Provide the (X, Y) coordinate of the cell's center where the given text is located.  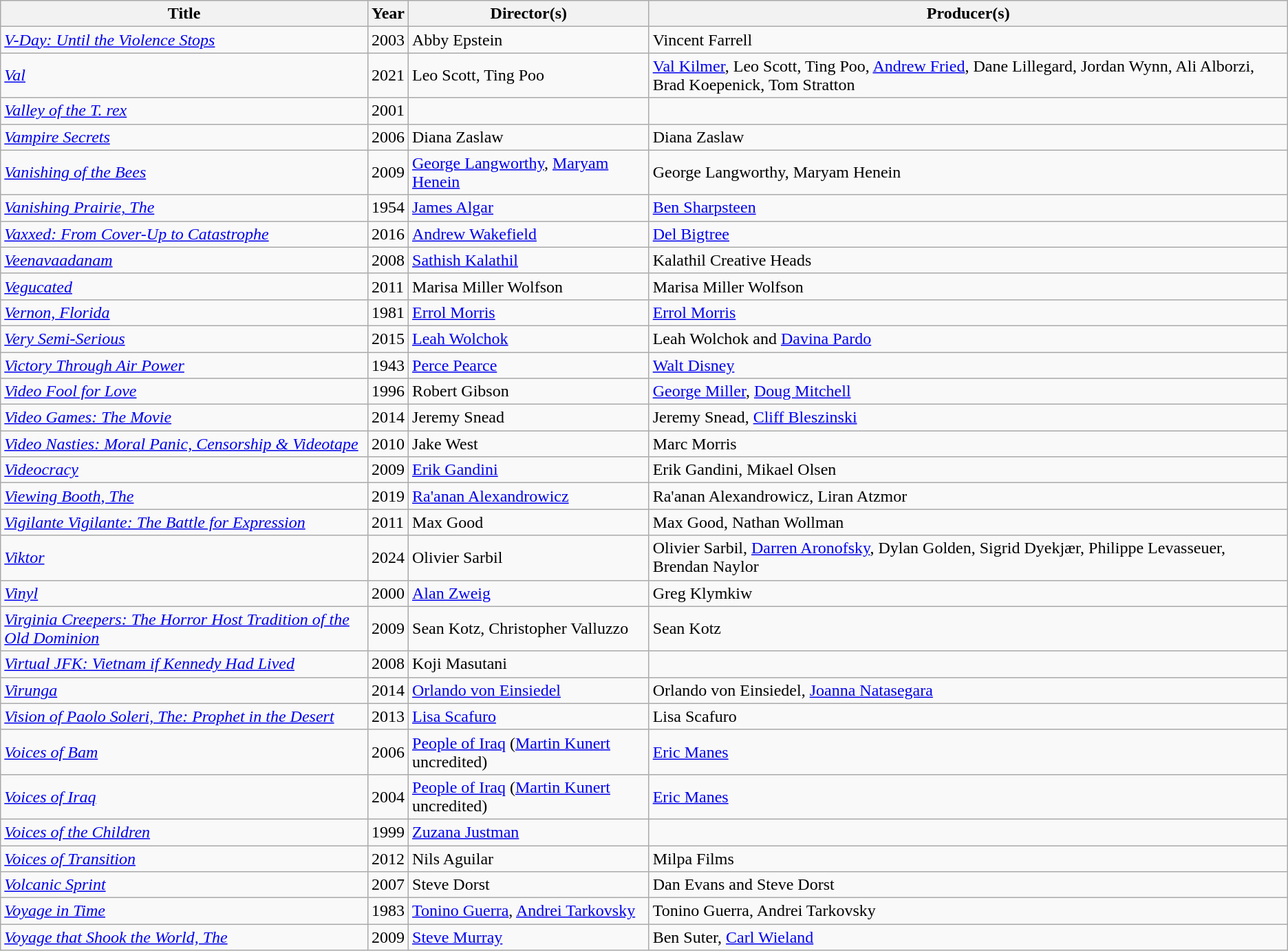
2010 (388, 444)
Volcanic Sprint (184, 885)
Max Good, Nathan Wollman (968, 522)
2001 (388, 111)
Ben Sharpsteen (968, 208)
Alan Zweig (529, 593)
2013 (388, 716)
Vegucated (184, 286)
Perce Pearce (529, 365)
1983 (388, 911)
Veenavaadanam (184, 260)
Greg Klymkiw (968, 593)
Vaxxed: From Cover-Up to Catastrophe (184, 234)
Video Nasties: Moral Panic, Censorship & Videotape (184, 444)
Vampire Secrets (184, 137)
Voyage that Shook the World, The (184, 937)
2016 (388, 234)
Leah Wolchok and Davina Pardo (968, 339)
Orlando von Einsiedel (529, 690)
1999 (388, 832)
Leo Scott, Ting Poo (529, 76)
2015 (388, 339)
V-Day: Until the Violence Stops (184, 40)
Zuzana Justman (529, 832)
Max Good (529, 522)
Valley of the T. rex (184, 111)
Vernon, Florida (184, 312)
Val (184, 76)
Ben Suter, Carl Wieland (968, 937)
Steve Dorst (529, 885)
Producer(s) (968, 14)
2004 (388, 797)
Vinyl (184, 593)
Year (388, 14)
Orlando von Einsiedel, Joanna Natasegara (968, 690)
Virtual JFK: Vietnam if Kennedy Had Lived (184, 664)
Vincent Farrell (968, 40)
Victory Through Air Power (184, 365)
James Algar (529, 208)
Erik Gandini (529, 470)
Vigilante Vigilante: The Battle for Expression (184, 522)
Vanishing of the Bees (184, 172)
Vanishing Prairie, The (184, 208)
Sathish Kalathil (529, 260)
Voices of Transition (184, 858)
Viewing Booth, The (184, 496)
1954 (388, 208)
Walt Disney (968, 365)
2024 (388, 557)
Viktor (184, 557)
2019 (388, 496)
Virunga (184, 690)
1943 (388, 365)
Voices of Bam (184, 751)
Very Semi-Serious (184, 339)
Steve Murray (529, 937)
Dan Evans and Steve Dorst (968, 885)
Del Bigtree (968, 234)
2021 (388, 76)
2000 (388, 593)
2012 (388, 858)
George Miller, Doug Mitchell (968, 392)
1981 (388, 312)
Virginia Creepers: The Horror Host Tradition of the Old Dominion (184, 629)
Koji Masutani (529, 664)
1996 (388, 392)
Ra'anan Alexandrowicz, Liran Atzmor (968, 496)
Leah Wolchok (529, 339)
Jeremy Snead (529, 418)
Sean Kotz (968, 629)
Video Games: The Movie (184, 418)
Nils Aguilar (529, 858)
Olivier Sarbil, Darren Aronofsky, Dylan Golden, Sigrid Dyekjær, Philippe Levasseuer, Brendan Naylor (968, 557)
Val Kilmer, Leo Scott, Ting Poo, Andrew Fried, Dane Lillegard, Jordan Wynn, Ali Alborzi, Brad Koepenick, Tom Stratton (968, 76)
Jeremy Snead, Cliff Bleszinski (968, 418)
Andrew Wakefield (529, 234)
Jake West (529, 444)
Vision of Paolo Soleri, The: Prophet in the Desert (184, 716)
Ra'anan Alexandrowicz (529, 496)
Erik Gandini, Mikael Olsen (968, 470)
Voices of the Children (184, 832)
Marc Morris (968, 444)
Videocracy (184, 470)
Director(s) (529, 14)
Title (184, 14)
Sean Kotz, Christopher Valluzzo (529, 629)
Robert Gibson (529, 392)
Kalathil Creative Heads (968, 260)
Abby Epstein (529, 40)
2007 (388, 885)
Olivier Sarbil (529, 557)
Milpa Films (968, 858)
2003 (388, 40)
Voyage in Time (184, 911)
Voices of Iraq (184, 797)
Video Fool for Love (184, 392)
